Identify which cell holds the provided text, then report its [x, y] central coordinate. 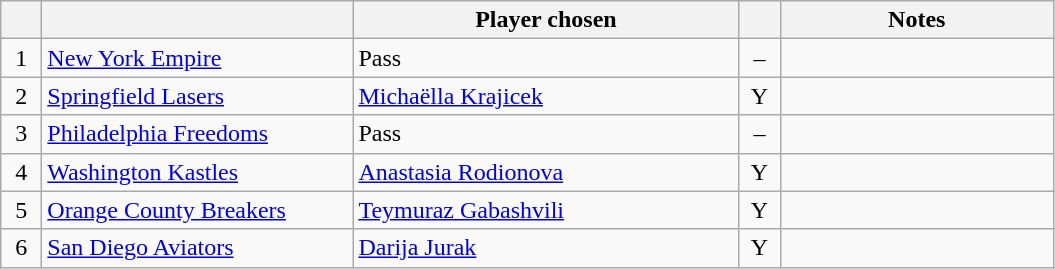
Notes [917, 20]
3 [22, 134]
New York Empire [198, 58]
Teymuraz Gabashvili [546, 210]
Philadelphia Freedoms [198, 134]
1 [22, 58]
4 [22, 172]
5 [22, 210]
Darija Jurak [546, 248]
Anastasia Rodionova [546, 172]
Springfield Lasers [198, 96]
6 [22, 248]
San Diego Aviators [198, 248]
Washington Kastles [198, 172]
Player chosen [546, 20]
Michaëlla Krajicek [546, 96]
2 [22, 96]
Orange County Breakers [198, 210]
